Search for the cell housing the specified text and yield its (x, y) center coordinate. 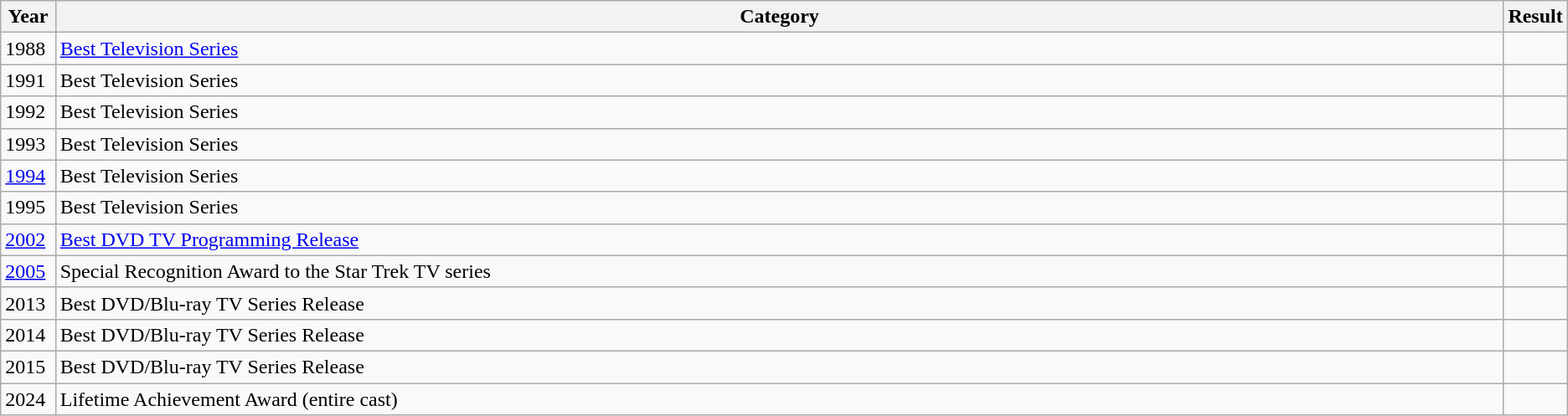
Year (28, 17)
2013 (28, 303)
Category (779, 17)
1994 (28, 176)
1995 (28, 208)
2014 (28, 335)
Result (1535, 17)
1993 (28, 144)
Special Recognition Award to the Star Trek TV series (779, 271)
2005 (28, 271)
1991 (28, 80)
1988 (28, 49)
2024 (28, 399)
2015 (28, 367)
2002 (28, 239)
Best DVD TV Programming Release (779, 239)
Lifetime Achievement Award (entire cast) (779, 399)
1992 (28, 112)
